Detect which cell encompasses the target text, then output its (X, Y) center coordinate. 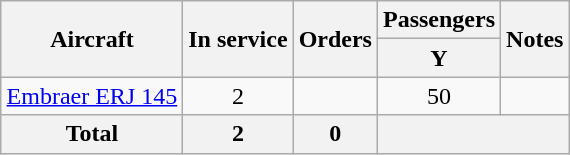
Notes (535, 39)
Orders (335, 39)
Total (92, 134)
Aircraft (92, 39)
In service (238, 39)
Passengers (438, 20)
0 (335, 134)
Y (438, 58)
50 (438, 96)
Embraer ERJ 145 (92, 96)
